For the text-containing cell, return its midpoint in [X, Y] coordinate format. 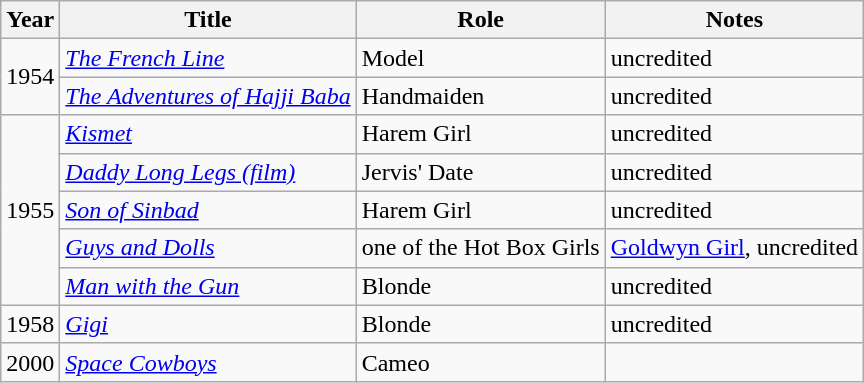
Space Cowboys [208, 362]
Jervis' Date [480, 172]
1958 [30, 324]
1954 [30, 77]
one of the Hot Box Girls [480, 248]
Year [30, 20]
The Adventures of Hajji Baba [208, 96]
Goldwyn Girl, uncredited [734, 248]
Kismet [208, 134]
Cameo [480, 362]
Role [480, 20]
Notes [734, 20]
Guys and Dolls [208, 248]
Model [480, 58]
Handmaiden [480, 96]
1955 [30, 210]
Son of Sinbad [208, 210]
Daddy Long Legs (film) [208, 172]
Title [208, 20]
Gigi [208, 324]
The French Line [208, 58]
Man with the Gun [208, 286]
2000 [30, 362]
